Return the (X, Y) coordinate for the center point of the cell that contains the specified text.  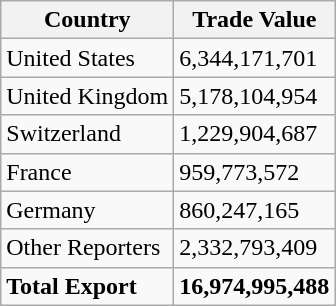
860,247,165 (254, 210)
959,773,572 (254, 172)
Switzerland (88, 134)
United States (88, 58)
United Kingdom (88, 96)
Germany (88, 210)
1,229,904,687 (254, 134)
16,974,995,488 (254, 286)
Country (88, 20)
6,344,171,701 (254, 58)
Trade Value (254, 20)
France (88, 172)
Total Export (88, 286)
2,332,793,409 (254, 248)
5,178,104,954 (254, 96)
Other Reporters (88, 248)
